Find where the given text appears and provide that cell's center as (x, y) coordinate. 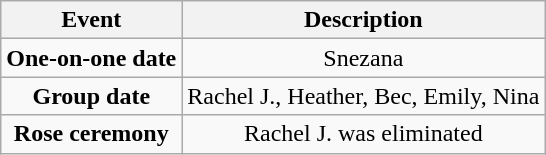
Description (364, 20)
Rose ceremony (92, 134)
Group date (92, 96)
Snezana (364, 58)
Rachel J. was eliminated (364, 134)
Rachel J., Heather, Bec, Emily, Nina (364, 96)
One-on-one date (92, 58)
Event (92, 20)
